Detect which cell encompasses the target text, then output its [X, Y] center coordinate. 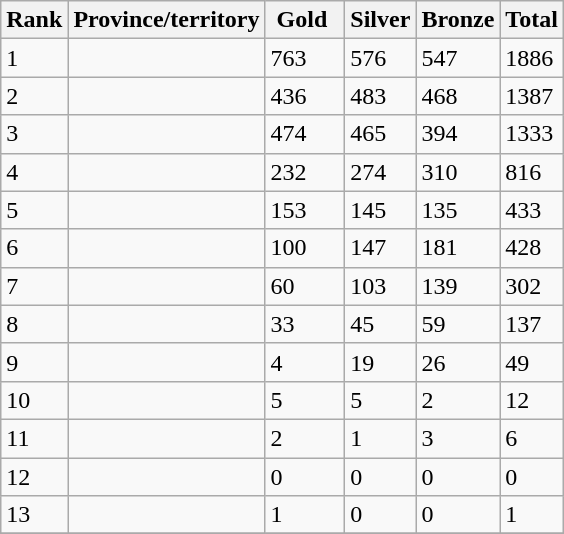
436 [305, 96]
Bronze [458, 20]
1886 [532, 58]
Gold [305, 20]
483 [380, 96]
145 [380, 210]
45 [380, 324]
547 [458, 58]
8 [34, 324]
147 [380, 248]
1387 [532, 96]
465 [380, 134]
100 [305, 248]
103 [380, 286]
137 [532, 324]
60 [305, 286]
Silver [380, 20]
394 [458, 134]
10 [34, 400]
816 [532, 172]
468 [458, 96]
232 [305, 172]
33 [305, 324]
153 [305, 210]
135 [458, 210]
576 [380, 58]
302 [532, 286]
49 [532, 362]
Province/territory [166, 20]
Total [532, 20]
181 [458, 248]
59 [458, 324]
9 [34, 362]
474 [305, 134]
274 [380, 172]
26 [458, 362]
433 [532, 210]
139 [458, 286]
19 [380, 362]
763 [305, 58]
428 [532, 248]
7 [34, 286]
Rank [34, 20]
11 [34, 438]
310 [458, 172]
1333 [532, 134]
13 [34, 515]
